Search for the cell housing the specified text and yield its [X, Y] center coordinate. 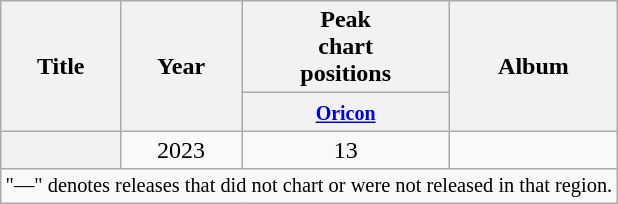
13 [346, 150]
Title [61, 66]
Oricon [346, 112]
2023 [182, 150]
"—" denotes releases that did not chart or were not released in that region. [309, 186]
Year [182, 66]
Peak chart positions [346, 47]
Album [534, 66]
